Provide the [x, y] coordinate of the cell's center where the given text is located.  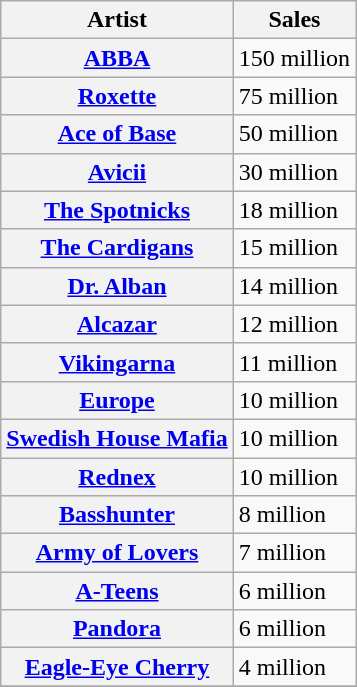
7 million [294, 553]
150 million [294, 58]
Vikingarna [117, 362]
Ace of Base [117, 134]
A-Teens [117, 591]
11 million [294, 362]
4 million [294, 667]
50 million [294, 134]
Swedish House Mafia [117, 438]
Army of Lovers [117, 553]
30 million [294, 172]
18 million [294, 210]
The Spotnicks [117, 210]
Avicii [117, 172]
Pandora [117, 629]
ABBA [117, 58]
75 million [294, 96]
The Cardigans [117, 248]
Europe [117, 400]
Eagle-Eye Cherry [117, 667]
Dr. Alban [117, 286]
Roxette [117, 96]
8 million [294, 515]
Basshunter [117, 515]
15 million [294, 248]
Alcazar [117, 324]
Artist [117, 20]
14 million [294, 286]
Sales [294, 20]
12 million [294, 324]
Rednex [117, 477]
